Return the (X, Y) coordinate for the center point of the cell that contains the specified text.  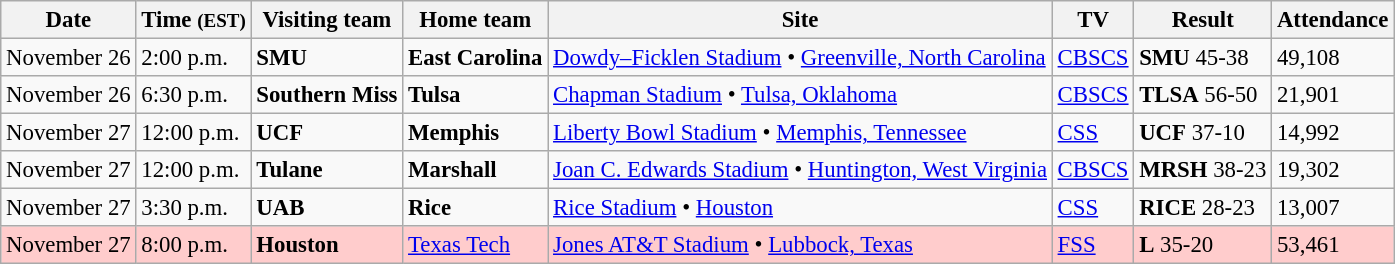
2:00 p.m. (194, 58)
Marshall (476, 170)
6:30 p.m. (194, 95)
Date (68, 20)
UCF 37-10 (1203, 133)
19,302 (1333, 170)
Attendance (1333, 20)
Liberty Bowl Stadium • Memphis, Tennessee (800, 133)
Time (EST) (194, 20)
Result (1203, 20)
21,901 (1333, 95)
SMU 45-38 (1203, 58)
L 35-20 (1203, 245)
Home team (476, 20)
UAB (327, 208)
Dowdy–Ficklen Stadium • Greenville, North Carolina (800, 58)
Rice (476, 208)
Tulsa (476, 95)
49,108 (1333, 58)
Visiting team (327, 20)
Tulane (327, 170)
TLSA 56-50 (1203, 95)
TV (1093, 20)
Southern Miss (327, 95)
UCF (327, 133)
8:00 p.m. (194, 245)
SMU (327, 58)
Rice Stadium • Houston (800, 208)
East Carolina (476, 58)
14,992 (1333, 133)
Jones AT&T Stadium • Lubbock, Texas (800, 245)
RICE 28-23 (1203, 208)
Site (800, 20)
53,461 (1333, 245)
Houston (327, 245)
13,007 (1333, 208)
FSS (1093, 245)
Memphis (476, 133)
Chapman Stadium • Tulsa, Oklahoma (800, 95)
Joan C. Edwards Stadium • Huntington, West Virginia (800, 170)
Texas Tech (476, 245)
3:30 p.m. (194, 208)
MRSH 38-23 (1203, 170)
